Return [x, y] of the center of cell containing provided text 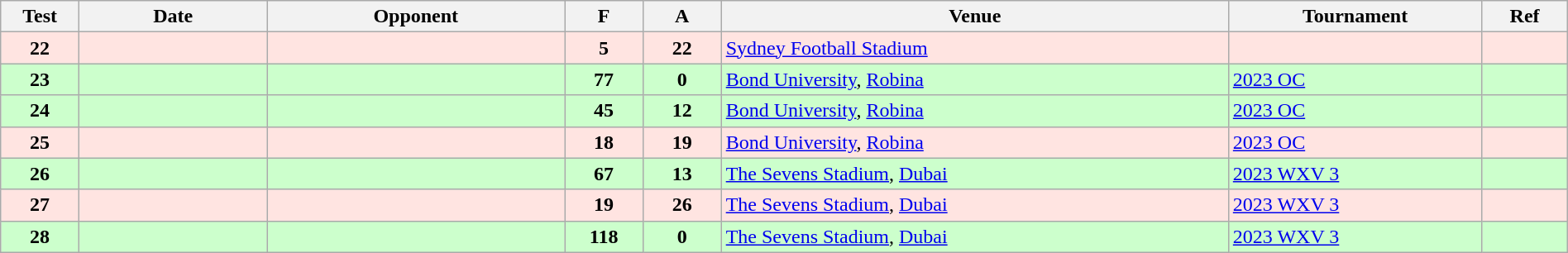
Tournament [1355, 17]
Opponent [416, 17]
12 [681, 111]
Sydney Football Stadium [974, 48]
118 [604, 236]
Venue [974, 17]
77 [604, 79]
13 [681, 174]
67 [604, 174]
Test [40, 17]
25 [40, 142]
Date [172, 17]
24 [40, 111]
28 [40, 236]
A [681, 17]
23 [40, 79]
Ref [1525, 17]
18 [604, 142]
5 [604, 48]
F [604, 17]
27 [40, 205]
45 [604, 111]
